Capture the cell that displays the provided text and extract its [x, y] central coordinate. 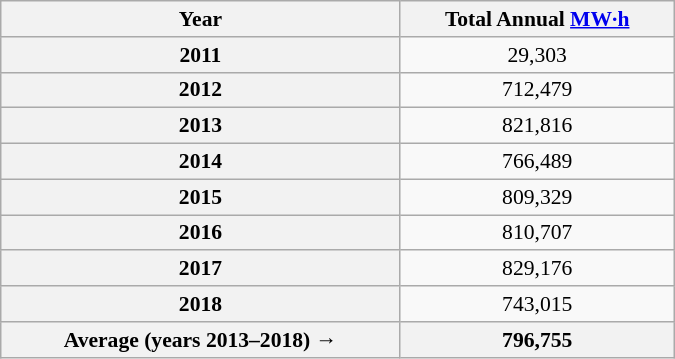
2011 [200, 55]
810,707 [537, 233]
2016 [200, 233]
2014 [200, 162]
Average (years 2013–2018) → [200, 340]
Total Annual MW·h [537, 19]
712,479 [537, 90]
2017 [200, 269]
2018 [200, 304]
2013 [200, 126]
809,329 [537, 197]
766,489 [537, 162]
Year [200, 19]
796,755 [537, 340]
743,015 [537, 304]
29,303 [537, 55]
829,176 [537, 269]
2012 [200, 90]
821,816 [537, 126]
2015 [200, 197]
